Determine the [x, y] coordinate at the center of the cell enclosing the given text.  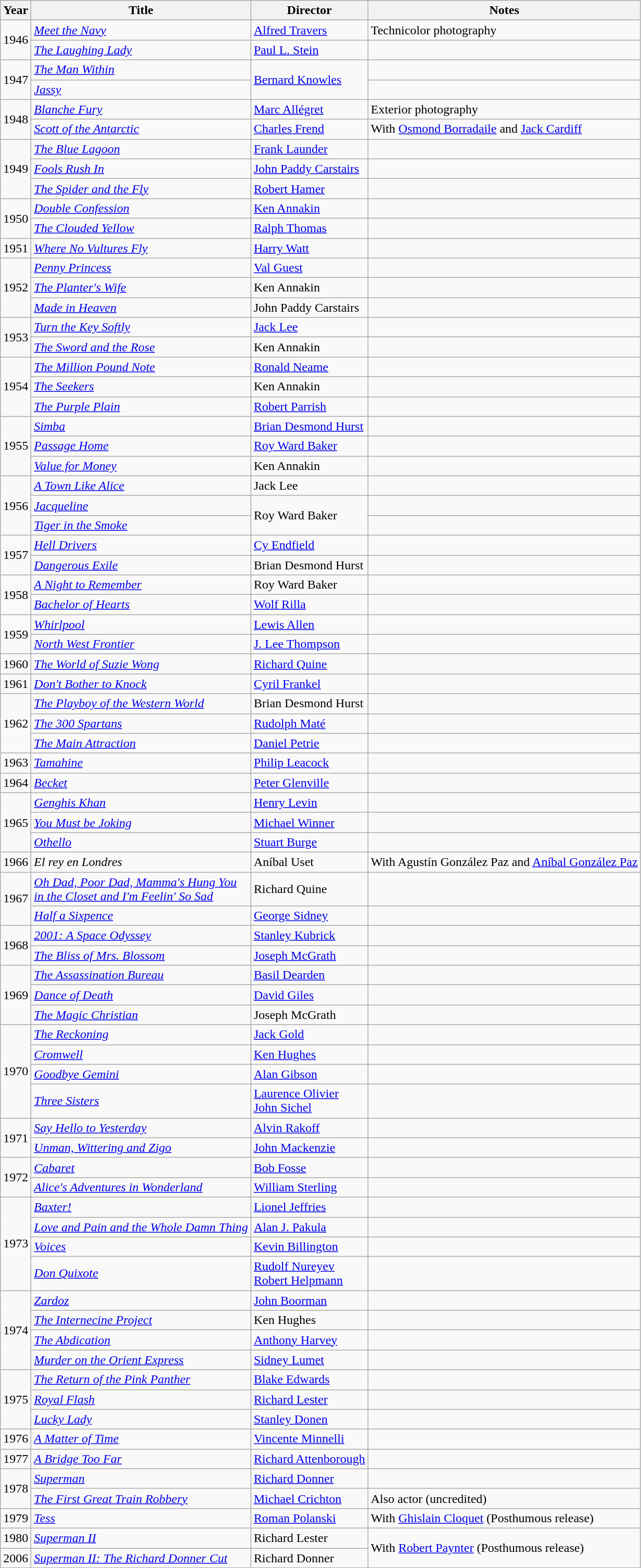
The Sword and the Rose [141, 347]
Don't Bother to Knock [141, 684]
Daniel Petrie [309, 743]
1955 [16, 446]
Cromwell [141, 1054]
Made in Heaven [141, 308]
Aníbal Uset [309, 862]
Roman Polanski [309, 1518]
1949 [16, 169]
David Giles [309, 995]
Tess [141, 1518]
The Bliss of Mrs. Blossom [141, 955]
Harry Watt [309, 248]
Bob Fosse [309, 1167]
Rudolph Maté [309, 723]
Dangerous Exile [141, 565]
Scott of the Antarctic [141, 129]
Director [309, 10]
Superman II [141, 1538]
Don Quixote [141, 1274]
1974 [16, 1330]
1962 [16, 723]
Vincente Minnelli [309, 1439]
Zardoz [141, 1301]
The Million Pound Note [141, 367]
1968 [16, 946]
1971 [16, 1138]
Becket [141, 783]
1948 [16, 119]
Fools Rush In [141, 169]
The Laughing Lady [141, 50]
1958 [16, 595]
Royal Flash [141, 1399]
Henry Levin [309, 802]
The Man Within [141, 70]
The Return of the Pink Panther [141, 1380]
Hell Drivers [141, 545]
Blanche Fury [141, 109]
With Agustín González Paz and Aníbal González Paz [504, 862]
Lucky Lady [141, 1419]
Baxter! [141, 1207]
Superman [141, 1478]
Tiger in the Smoke [141, 525]
Philip Leacock [309, 763]
El rey en Londres [141, 862]
Half a Sixpence [141, 916]
1951 [16, 248]
The Abdication [141, 1340]
Voices [141, 1247]
The Assassination Bureau [141, 975]
1980 [16, 1538]
2006 [16, 1558]
Passage Home [141, 446]
The Playboy of the Western World [141, 704]
A Bridge Too Far [141, 1459]
Bachelor of Hearts [141, 605]
Turn the Key Softly [141, 327]
Stanley Donen [309, 1419]
1960 [16, 664]
Blake Edwards [309, 1380]
William Sterling [309, 1187]
Lionel Jeffries [309, 1207]
J. Lee Thompson [309, 644]
Bernard Knowles [309, 80]
Michael Winner [309, 822]
Cy Endfield [309, 545]
Double Confession [141, 208]
Tamahine [141, 763]
A Town Like Alice [141, 486]
Whirlpool [141, 624]
1970 [16, 1071]
1956 [16, 505]
The Blue Lagoon [141, 149]
2001: A Space Odyssey [141, 936]
1964 [16, 783]
Laurence OlivierJohn Sichel [309, 1101]
Exterior photography [504, 109]
Year [16, 10]
1967 [16, 899]
Othello [141, 842]
A Matter of Time [141, 1439]
Robert Hamer [309, 188]
The Clouded Yellow [141, 228]
Title [141, 10]
Meet the Navy [141, 30]
1953 [16, 337]
Alan Gibson [309, 1074]
Alfred Travers [309, 30]
The 300 Spartans [141, 723]
1975 [16, 1399]
Where No Vultures Fly [141, 248]
Val Guest [309, 268]
You Must be Joking [141, 822]
Jack Gold [309, 1035]
Alvin Rakoff [309, 1128]
Frank Launder [309, 149]
Alice's Adventures in Wonderland [141, 1187]
1969 [16, 995]
1979 [16, 1518]
1961 [16, 684]
Value for Money [141, 466]
1946 [16, 40]
1947 [16, 80]
Unman, Wittering and Zigo [141, 1148]
Cabaret [141, 1167]
Penny Princess [141, 268]
Genghis Khan [141, 802]
Ronald Neame [309, 367]
The Reckoning [141, 1035]
With Osmond Borradaile and Jack Cardiff [504, 129]
Cyril Frankel [309, 684]
With Robert Paynter (Posthumous release) [504, 1548]
Basil Dearden [309, 975]
The Seekers [141, 387]
1965 [16, 822]
Notes [504, 10]
1978 [16, 1488]
Dance of Death [141, 995]
1959 [16, 634]
The Planter's Wife [141, 288]
Also actor (uncredited) [504, 1498]
Richard Attenborough [309, 1459]
Anthony Harvey [309, 1340]
1954 [16, 387]
Say Hello to Yesterday [141, 1128]
1976 [16, 1439]
The Magic Christian [141, 1015]
With Ghislain Cloquet (Posthumous release) [504, 1518]
Michael Crichton [309, 1498]
Sidney Lumet [309, 1360]
The Internecine Project [141, 1320]
Jassy [141, 90]
Peter Glenville [309, 783]
Simba [141, 426]
Stanley Kubrick [309, 936]
The Main Attraction [141, 743]
The First Great Train Robbery [141, 1498]
Love and Pain and the Whole Damn Thing [141, 1227]
Rudolf NureyevRobert Helpmann [309, 1274]
Marc Allégret [309, 109]
Superman II: The Richard Donner Cut [141, 1558]
1966 [16, 862]
Robert Parrish [309, 406]
A Night to Remember [141, 585]
George Sidney [309, 916]
Charles Frend [309, 129]
Lewis Allen [309, 624]
Ralph Thomas [309, 228]
1972 [16, 1177]
1957 [16, 555]
Goodbye Gemini [141, 1074]
The Purple Plain [141, 406]
The World of Suzie Wong [141, 664]
Three Sisters [141, 1101]
Wolf Rilla [309, 605]
Jacqueline [141, 505]
1963 [16, 763]
1973 [16, 1244]
1950 [16, 218]
Murder on the Orient Express [141, 1360]
Stuart Burge [309, 842]
The Spider and the Fly [141, 188]
Alan J. Pakula [309, 1227]
1977 [16, 1459]
Kevin Billington [309, 1247]
1952 [16, 288]
North West Frontier [141, 644]
Oh Dad, Poor Dad, Mamma's Hung Youin the Closet and I'm Feelin' So Sad [141, 889]
John Mackenzie [309, 1148]
Technicolor photography [504, 30]
John Boorman [309, 1301]
Paul L. Stein [309, 50]
